Capture the cell that displays the provided text and extract its (X, Y) central coordinate. 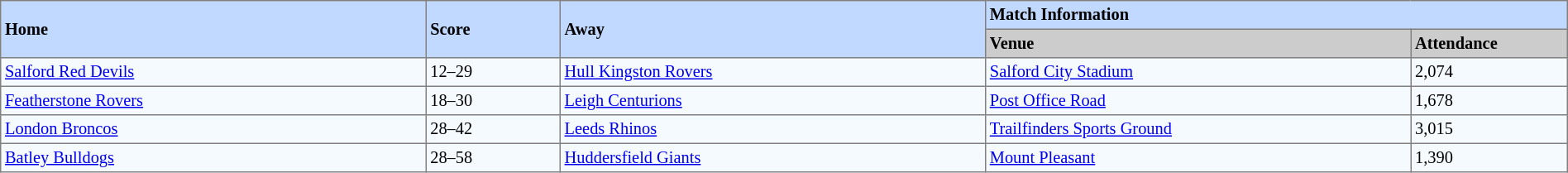
Batley Bulldogs (213, 157)
Match Information (1277, 15)
Score (493, 30)
28–58 (493, 157)
Salford Red Devils (213, 72)
Huddersfield Giants (772, 157)
Mount Pleasant (1198, 157)
28–42 (493, 129)
3,015 (1489, 129)
Away (772, 30)
Featherstone Rovers (213, 100)
1,678 (1489, 100)
Venue (1198, 43)
1,390 (1489, 157)
2,074 (1489, 72)
Hull Kingston Rovers (772, 72)
18–30 (493, 100)
London Broncos (213, 129)
Post Office Road (1198, 100)
Home (213, 30)
12–29 (493, 72)
Attendance (1489, 43)
Leigh Centurions (772, 100)
Leeds Rhinos (772, 129)
Salford City Stadium (1198, 72)
Trailfinders Sports Ground (1198, 129)
